Extract the [x, y] coordinate from the center of the cell holding the provided text.  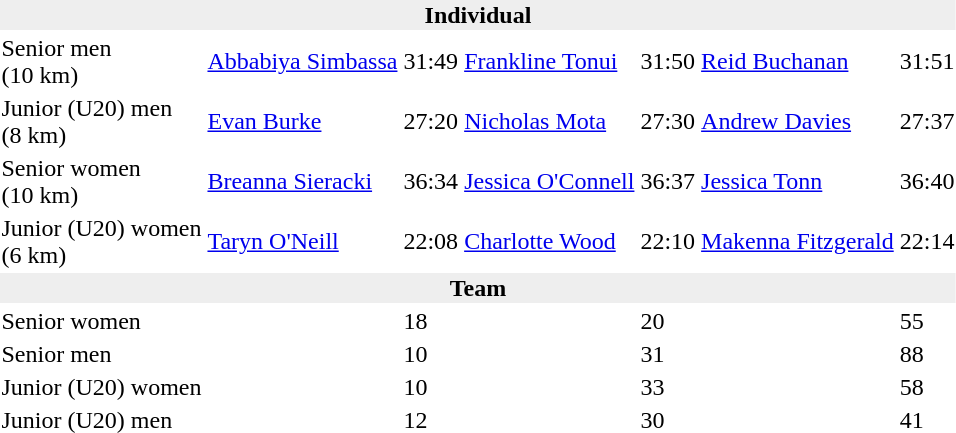
36:34 [431, 182]
Senior men [102, 354]
Makenna Fitzgerald [798, 242]
27:37 [927, 122]
Individual [478, 15]
Jessica O'Connell [550, 182]
Jessica Tonn [798, 182]
20 [668, 321]
Senior women [102, 321]
Frankline Tonui [550, 62]
22:08 [431, 242]
27:20 [431, 122]
Junior (U20) women(6 km) [102, 242]
Junior (U20) women [102, 387]
22:10 [668, 242]
22:14 [927, 242]
31:51 [927, 62]
33 [668, 387]
Charlotte Wood [550, 242]
31 [668, 354]
27:30 [668, 122]
18 [431, 321]
Senior women(10 km) [102, 182]
31:49 [431, 62]
Evan Burke [302, 122]
58 [927, 387]
Abbabiya Simbassa [302, 62]
88 [927, 354]
Breanna Sieracki [302, 182]
36:37 [668, 182]
36:40 [927, 182]
Taryn O'Neill [302, 242]
Team [478, 288]
Andrew Davies [798, 122]
31:50 [668, 62]
Senior men(10 km) [102, 62]
Nicholas Mota [550, 122]
Reid Buchanan [798, 62]
55 [927, 321]
Junior (U20) men(8 km) [102, 122]
